For the text-containing cell, return its midpoint in (x, y) coordinate format. 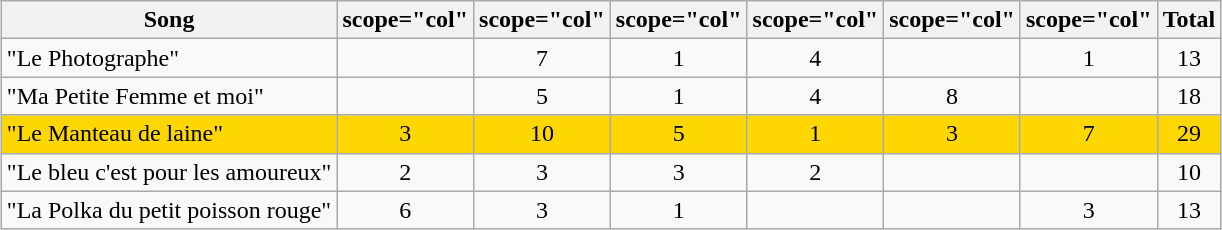
8 (952, 96)
"Le Manteau de laine" (169, 134)
Song (169, 20)
18 (1189, 96)
"Le Photographe" (169, 58)
"Ma Petite Femme et moi" (169, 96)
29 (1189, 134)
"Le bleu c'est pour les amoureux" (169, 172)
6 (406, 210)
"La Polka du petit poisson rouge" (169, 210)
Total (1189, 20)
